Return (x, y) of the center of cell containing provided text 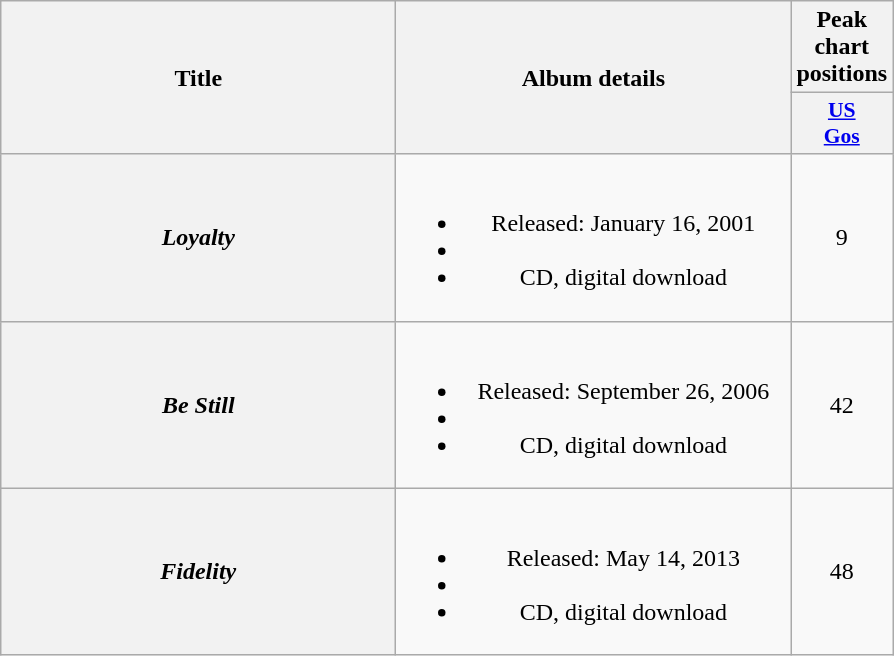
Peak chart positions (842, 47)
Loyalty (198, 238)
Fidelity (198, 572)
USGos (842, 124)
9 (842, 238)
42 (842, 404)
Be Still (198, 404)
Title (198, 78)
Released: September 26, 2006CD, digital download (594, 404)
48 (842, 572)
Released: May 14, 2013CD, digital download (594, 572)
Album details (594, 78)
Released: January 16, 2001CD, digital download (594, 238)
